Find where the given text appears and provide that cell's center as [X, Y] coordinate. 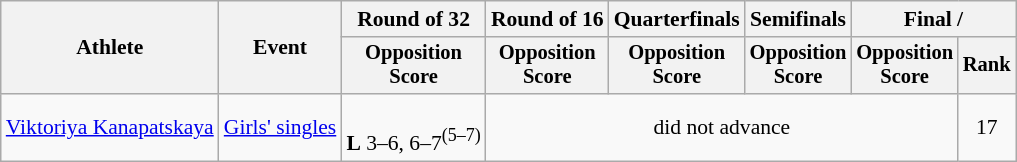
Semifinals [798, 19]
Round of 32 [413, 19]
Viktoriya Kanapatskaya [110, 128]
did not advance [722, 128]
Round of 16 [548, 19]
Quarterfinals [677, 19]
Rank [987, 66]
Girls' singles [280, 128]
Event [280, 48]
L 3–6, 6–7(5–7) [413, 128]
Final / [933, 19]
Athlete [110, 48]
17 [987, 128]
